For the text-containing cell, return its midpoint in [x, y] coordinate format. 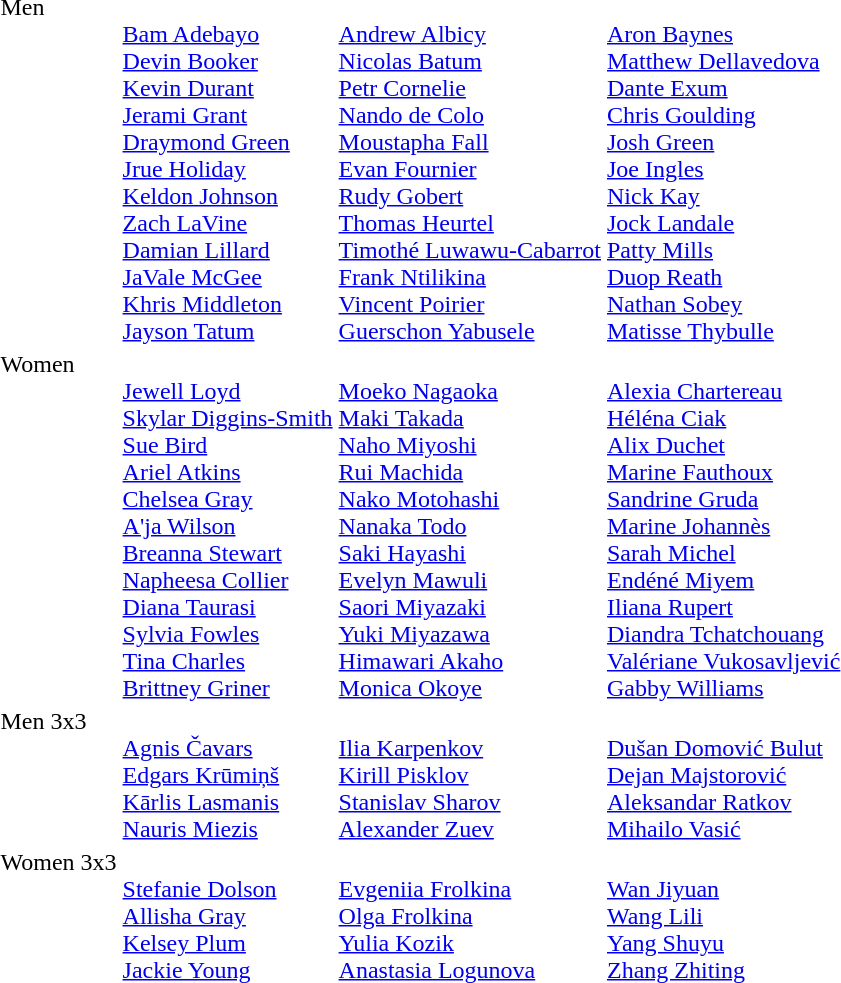
Agnis ČavarsEdgars KrūmiņšKārlis LasmanisNauris Miezis [228, 775]
Dušan Domović BulutDejan MajstorovićAleksandar RatkovMihailo Vasić [723, 775]
Ilia KarpenkovKirill PisklovStanislav SharovAlexander Zuev [470, 775]
